Find where the given text appears and provide that cell's center as [x, y] coordinate. 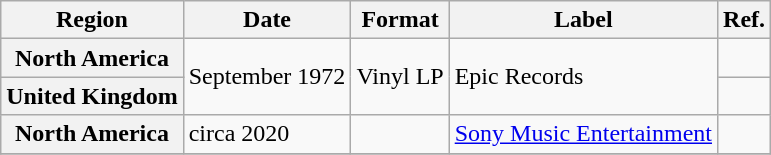
Region [92, 20]
Date [267, 20]
Vinyl LP [400, 77]
September 1972 [267, 77]
Sony Music Entertainment [583, 134]
circa 2020 [267, 134]
Format [400, 20]
Label [583, 20]
United Kingdom [92, 96]
Epic Records [583, 77]
Ref. [744, 20]
